For the text-containing cell, return its midpoint in (X, Y) coordinate format. 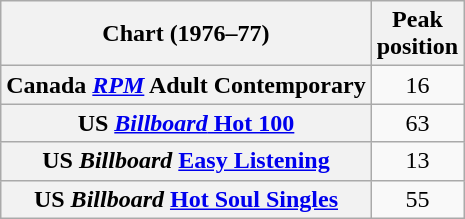
Canada RPM Adult Contemporary (186, 85)
55 (417, 199)
13 (417, 161)
16 (417, 85)
Peakposition (417, 34)
Chart (1976–77) (186, 34)
US Billboard Hot Soul Singles (186, 199)
63 (417, 123)
US Billboard Hot 100 (186, 123)
US Billboard Easy Listening (186, 161)
